For the text-containing cell, return its midpoint in [X, Y] coordinate format. 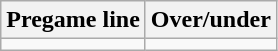
Pregame line [74, 20]
Over/under [210, 20]
